Detect which cell encompasses the target text, then output its (X, Y) center coordinate. 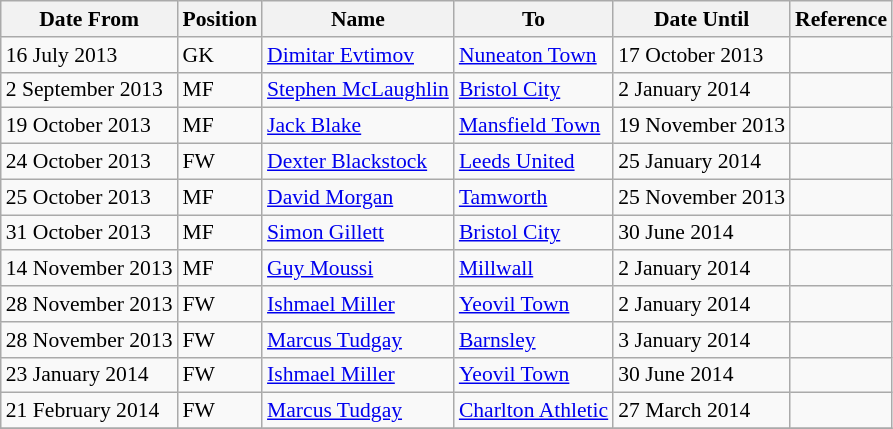
Date From (90, 19)
24 October 2013 (90, 162)
Tamworth (534, 197)
Millwall (534, 269)
Name (358, 19)
23 January 2014 (90, 375)
Dexter Blackstock (358, 162)
Simon Gillett (358, 233)
Nuneaton Town (534, 55)
GK (220, 55)
19 November 2013 (702, 126)
25 November 2013 (702, 197)
25 January 2014 (702, 162)
David Morgan (358, 197)
Position (220, 19)
31 October 2013 (90, 233)
25 October 2013 (90, 197)
Guy Moussi (358, 269)
21 February 2014 (90, 411)
14 November 2013 (90, 269)
Mansfield Town (534, 126)
17 October 2013 (702, 55)
Date Until (702, 19)
To (534, 19)
Jack Blake (358, 126)
2 September 2013 (90, 90)
27 March 2014 (702, 411)
Reference (841, 19)
Barnsley (534, 340)
Stephen McLaughlin (358, 90)
19 October 2013 (90, 126)
Dimitar Evtimov (358, 55)
3 January 2014 (702, 340)
Leeds United (534, 162)
Charlton Athletic (534, 411)
16 July 2013 (90, 55)
